Locate the cell with the specified text and output its (x, y) center coordinate. 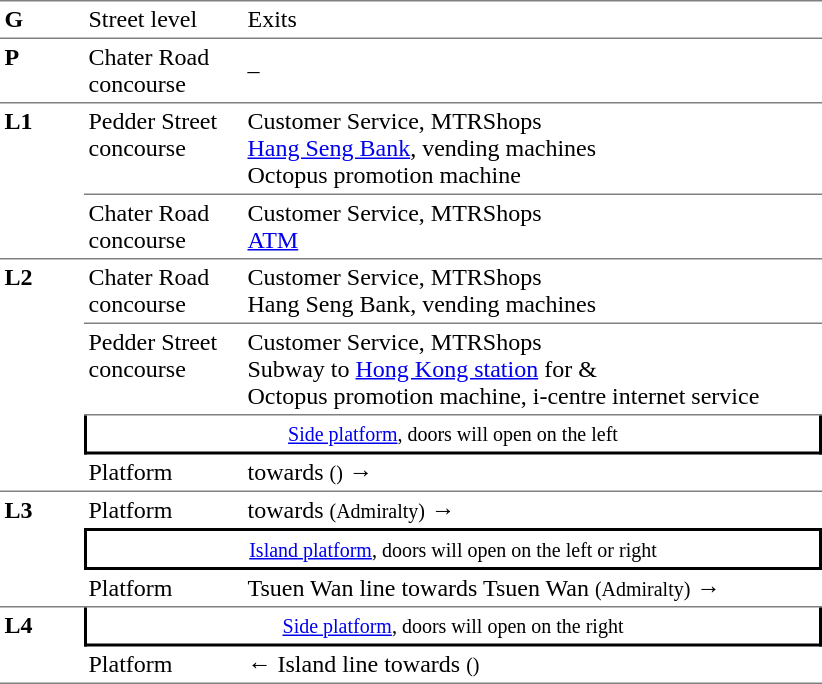
G (42, 20)
towards (Admiralty) → (532, 510)
Side platform, doors will open on the right (453, 628)
Customer Service, MTRShopsATM (532, 227)
Side platform, doors will open on the left (453, 436)
← Island line towards () (532, 665)
Customer Service, MTRShopsHang Seng Bank, vending machines (532, 292)
L4 (42, 646)
– (532, 71)
L3 (42, 550)
L2 (42, 376)
Street level (164, 20)
Customer Service, MTRShopsHang Seng Bank, vending machinesOctopus promotion machine (532, 150)
Tsuen Wan line towards Tsuen Wan (Admiralty) → (532, 589)
towards () → (532, 473)
Island platform, doors will open on the left or right (453, 549)
L1 (42, 182)
Exits (532, 20)
Customer Service, MTRShopsSubway to Hong Kong station for & Octopus promotion machine, i-centre internet service (532, 370)
P (42, 71)
